Provide the (x, y) coordinate of the cell's center where the given text is located.  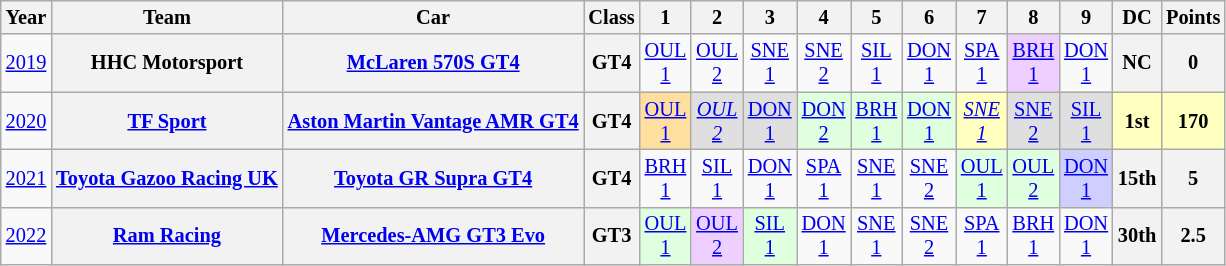
7 (982, 17)
Team (167, 17)
1 (666, 17)
Aston Martin Vantage AMR GT4 (434, 121)
2 (717, 17)
1st (1137, 121)
McLaren 570S GT4 (434, 63)
4 (824, 17)
NC (1137, 63)
Ram Racing (167, 236)
15th (1137, 178)
Car (434, 17)
3 (770, 17)
DON2 (824, 121)
8 (1034, 17)
HHC Motorsport (167, 63)
2021 (26, 178)
GT3 (612, 236)
0 (1193, 63)
2.5 (1193, 236)
30th (1137, 236)
170 (1193, 121)
TF Sport (167, 121)
9 (1086, 17)
Toyota Gazoo Racing UK (167, 178)
Toyota GR Supra GT4 (434, 178)
2019 (26, 63)
Class (612, 17)
Points (1193, 17)
6 (929, 17)
2020 (26, 121)
DC (1137, 17)
Mercedes-AMG GT3 Evo (434, 236)
2022 (26, 236)
Year (26, 17)
